Extract the [x, y] coordinate from the center of the cell holding the provided text.  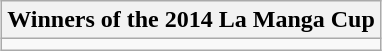
Winners of the 2014 La Manga Cup [192, 20]
